Provide the [X, Y] coordinate of the cell's center where the given text is located.  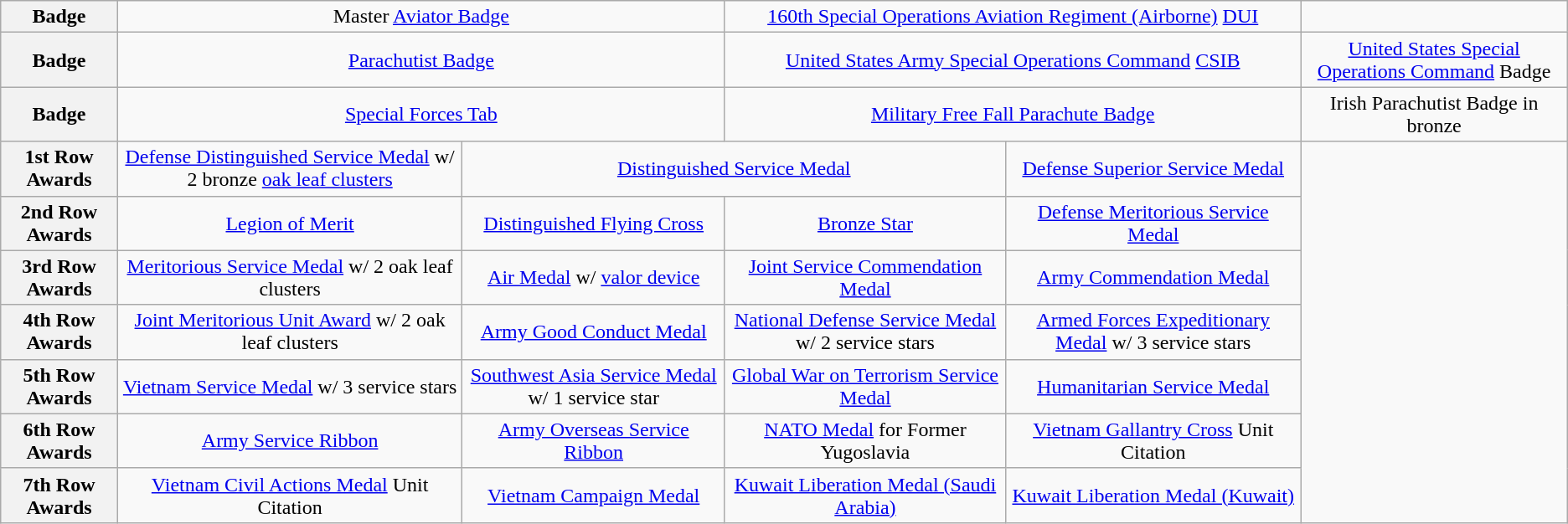
Defense Superior Service Medal [1153, 169]
Army Service Ribbon [290, 440]
Vietnam Campaign Medal [593, 496]
2nd Row Awards [59, 223]
Irish Parachutist Badge in bronze [1434, 114]
1st Row Awards [59, 169]
Joint Meritorious Unit Award w/ 2 oak leaf clusters [290, 331]
Military Free Fall Parachute Badge [1013, 114]
Southwest Asia Service Medal w/ 1 service star [593, 387]
3rd Row Awards [59, 278]
Kuwait Liberation Medal (Saudi Arabia) [864, 496]
Defense Distinguished Service Medal w/ 2 bronze oak leaf clusters [290, 169]
Defense Meritorious Service Medal [1153, 223]
Parachutist Badge [420, 60]
Bronze Star [864, 223]
Special Forces Tab [420, 114]
Joint Service Commendation Medal [864, 278]
Distinguished Service Medal [734, 169]
Master Aviator Badge [420, 17]
Distinguished Flying Cross [593, 223]
Army Good Conduct Medal [593, 331]
Kuwait Liberation Medal (Kuwait) [1153, 496]
Legion of Merit [290, 223]
Army Overseas Service Ribbon [593, 440]
Global War on Terrorism Service Medal [864, 387]
Army Commendation Medal [1153, 278]
4th Row Awards [59, 331]
5th Row Awards [59, 387]
Vietnam Civil Actions Medal Unit Citation [290, 496]
Meritorious Service Medal w/ 2 oak leaf clusters [290, 278]
Air Medal w/ valor device [593, 278]
United States Special Operations Command Badge [1434, 60]
NATO Medal for Former Yugoslavia [864, 440]
7th Row Awards [59, 496]
160th Special Operations Aviation Regiment (Airborne) DUI [1013, 17]
Vietnam Service Medal w/ 3 service stars [290, 387]
United States Army Special Operations Command CSIB [1013, 60]
National Defense Service Medal w/ 2 service stars [864, 331]
Armed Forces Expeditionary Medal w/ 3 service stars [1153, 331]
Humanitarian Service Medal [1153, 387]
6th Row Awards [59, 440]
Vietnam Gallantry Cross Unit Citation [1153, 440]
